Locate the cell with the specified text and output its [x, y] center coordinate. 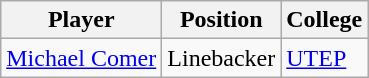
Player [82, 20]
UTEP [324, 58]
Position [222, 20]
Linebacker [222, 58]
College [324, 20]
Michael Comer [82, 58]
